Search for the cell housing the specified text and yield its [x, y] center coordinate. 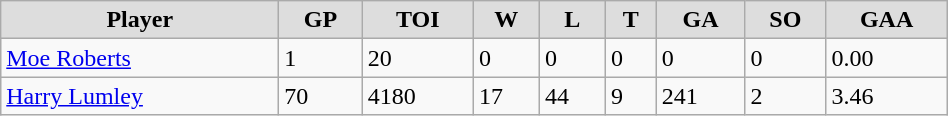
4180 [418, 96]
TOI [418, 20]
0.00 [886, 58]
GAA [886, 20]
241 [700, 96]
Harry Lumley [140, 96]
GP [321, 20]
SO [786, 20]
2 [786, 96]
20 [418, 58]
44 [572, 96]
Moe Roberts [140, 58]
17 [506, 96]
T [630, 20]
3.46 [886, 96]
L [572, 20]
9 [630, 96]
GA [700, 20]
Player [140, 20]
70 [321, 96]
1 [321, 58]
W [506, 20]
